Return (X, Y) of the center of cell containing provided text 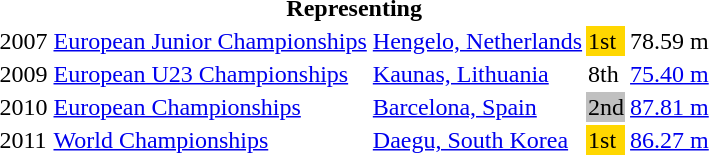
Barcelona, Spain (477, 107)
European Championships (210, 107)
European Junior Championships (210, 41)
Hengelo, Netherlands (477, 41)
2nd (606, 107)
European U23 Championships (210, 74)
Kaunas, Lithuania (477, 74)
Daegu, South Korea (477, 140)
8th (606, 74)
World Championships (210, 140)
